Find where the given text appears and provide that cell's center as (x, y) coordinate. 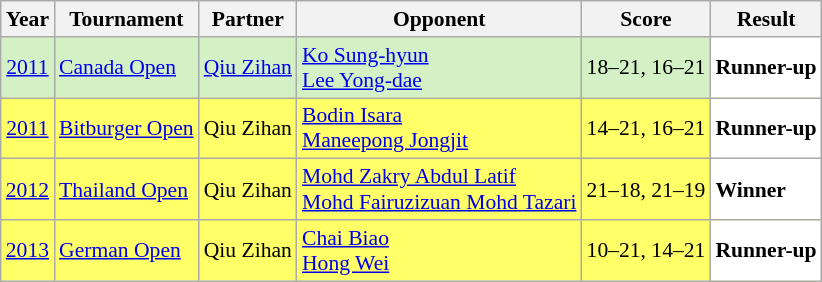
Bodin Isara Maneepong Jongjit (440, 128)
18–21, 16–21 (646, 68)
Bitburger Open (126, 128)
Winner (766, 190)
Mohd Zakry Abdul Latif Mohd Fairuzizuan Mohd Tazari (440, 190)
Tournament (126, 19)
Opponent (440, 19)
21–18, 21–19 (646, 190)
Canada Open (126, 68)
Ko Sung-hyun Lee Yong-dae (440, 68)
Thailand Open (126, 190)
Chai Biao Hong Wei (440, 250)
Year (28, 19)
Result (766, 19)
2013 (28, 250)
German Open (126, 250)
10–21, 14–21 (646, 250)
2012 (28, 190)
14–21, 16–21 (646, 128)
Score (646, 19)
Partner (248, 19)
